For the text-containing cell, return its midpoint in [x, y] coordinate format. 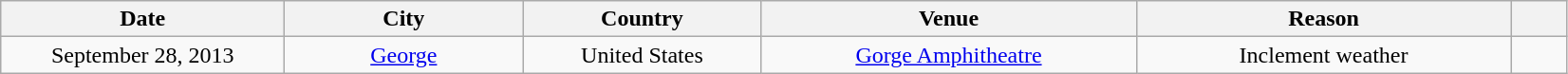
Gorge Amphitheatre [949, 55]
September 28, 2013 [142, 55]
Date [142, 19]
Venue [949, 19]
Reason [1323, 19]
Inclement weather [1323, 55]
City [404, 19]
George [404, 55]
United States [642, 55]
Country [642, 19]
